For the text-containing cell, return its midpoint in (x, y) coordinate format. 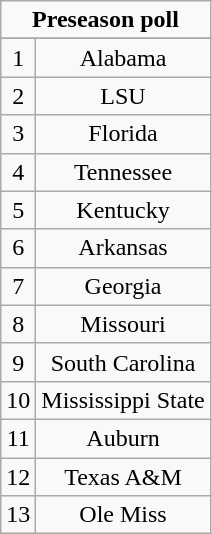
Arkansas (123, 248)
Missouri (123, 324)
South Carolina (123, 362)
11 (18, 438)
6 (18, 248)
3 (18, 134)
Mississippi State (123, 400)
Alabama (123, 58)
LSU (123, 96)
2 (18, 96)
8 (18, 324)
Kentucky (123, 210)
5 (18, 210)
9 (18, 362)
1 (18, 58)
Preseason poll (106, 20)
13 (18, 515)
10 (18, 400)
12 (18, 477)
Ole Miss (123, 515)
Florida (123, 134)
Tennessee (123, 172)
Texas A&M (123, 477)
4 (18, 172)
Georgia (123, 286)
Auburn (123, 438)
7 (18, 286)
